Provide the [X, Y] coordinate of the cell's center where the given text is located.  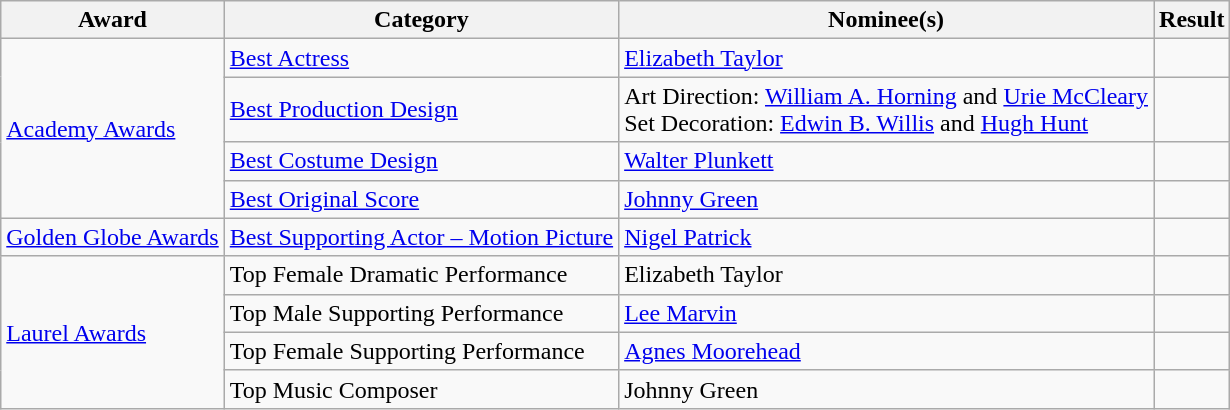
Laurel Awards [113, 332]
Best Production Design [421, 110]
Best Costume Design [421, 161]
Top Music Composer [421, 389]
Walter Plunkett [886, 161]
Top Female Dramatic Performance [421, 275]
Category [421, 20]
Top Male Supporting Performance [421, 313]
Agnes Moorehead [886, 351]
Award [113, 20]
Golden Globe Awards [113, 237]
Best Actress [421, 58]
Best Supporting Actor – Motion Picture [421, 237]
Result [1192, 20]
Best Original Score [421, 199]
Art Direction: William A. Horning and Urie McCleary Set Decoration: Edwin B. Willis and Hugh Hunt [886, 110]
Nominee(s) [886, 20]
Top Female Supporting Performance [421, 351]
Academy Awards [113, 128]
Nigel Patrick [886, 237]
Lee Marvin [886, 313]
